Locate the cell with the specified text and output its (X, Y) center coordinate. 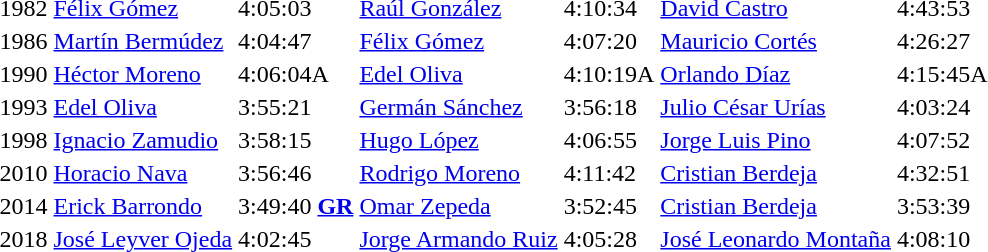
Héctor Moreno (143, 74)
3:56:18 (609, 107)
3:49:40 GR (296, 206)
4:06:04A (296, 74)
Hugo López (458, 140)
4:10:19A (609, 74)
Germán Sánchez (458, 107)
Jorge Luis Pino (776, 140)
Ignacio Zamudio (143, 140)
3:52:45 (609, 206)
Erick Barrondo (143, 206)
Horacio Nava (143, 173)
Orlando Díaz (776, 74)
Félix Gómez (458, 41)
4:11:42 (609, 173)
Martín Bermúdez (143, 41)
Omar Zepeda (458, 206)
Mauricio Cortés (776, 41)
Julio César Urías (776, 107)
3:56:46 (296, 173)
3:55:21 (296, 107)
4:07:20 (609, 41)
4:06:55 (609, 140)
3:58:15 (296, 140)
4:04:47 (296, 41)
Rodrigo Moreno (458, 173)
